Return the (X, Y) coordinate for the center point of the cell that contains the specified text.  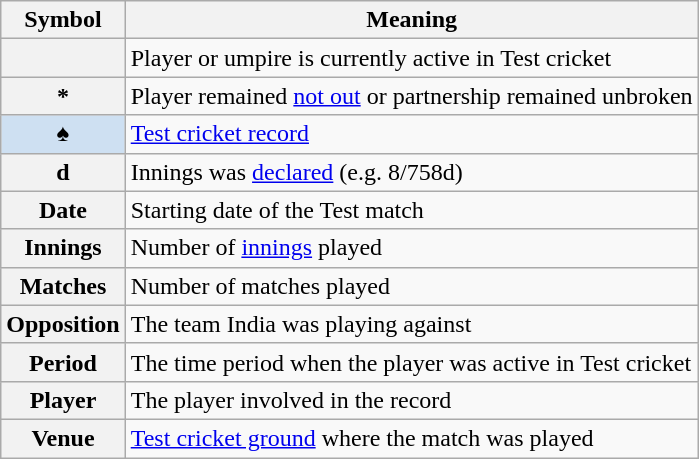
The player involved in the record (412, 400)
Venue (63, 438)
Number of innings played (412, 248)
Player (63, 400)
The team India was playing against (412, 324)
♠ (63, 134)
Symbol (63, 20)
Opposition (63, 324)
Test cricket record (412, 134)
Test cricket ground where the match was played (412, 438)
Starting date of the Test match (412, 210)
Matches (63, 286)
Innings (63, 248)
The time period when the player was active in Test cricket (412, 362)
d (63, 172)
* (63, 96)
Date (63, 210)
Player or umpire is currently active in Test cricket (412, 58)
Player remained not out or partnership remained unbroken (412, 96)
Number of matches played (412, 286)
Period (63, 362)
Meaning (412, 20)
Innings was declared (e.g. 8/758d) (412, 172)
